Pinpoint the cell where the given text exists, returning its [X, Y] midpoint coordinate. 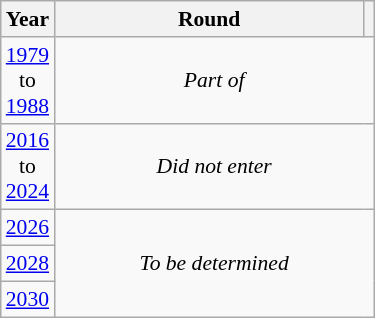
Year [28, 19]
Round [209, 19]
1979to1988 [28, 80]
2016to2024 [28, 166]
2028 [28, 264]
Did not enter [214, 166]
Part of [214, 80]
To be determined [214, 264]
2026 [28, 228]
2030 [28, 299]
